Extract the [x, y] coordinate from the center of the cell holding the provided text.  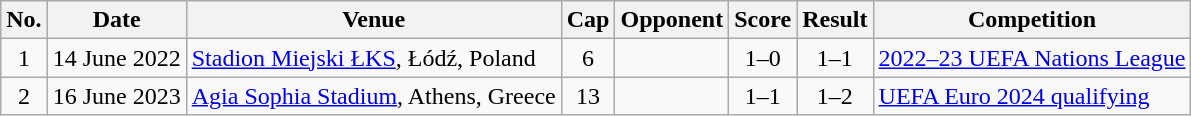
No. [24, 20]
Result [835, 20]
Agia Sophia Stadium, Athens, Greece [374, 96]
1 [24, 58]
1–2 [835, 96]
UEFA Euro 2024 qualifying [1032, 96]
14 June 2022 [116, 58]
16 June 2023 [116, 96]
Venue [374, 20]
1–0 [763, 58]
Opponent [672, 20]
6 [588, 58]
Cap [588, 20]
2 [24, 96]
Competition [1032, 20]
Score [763, 20]
Date [116, 20]
13 [588, 96]
Stadion Miejski ŁKS, Łódź, Poland [374, 58]
2022–23 UEFA Nations League [1032, 58]
